Return the [x, y] coordinate for the center point of the cell that contains the specified text.  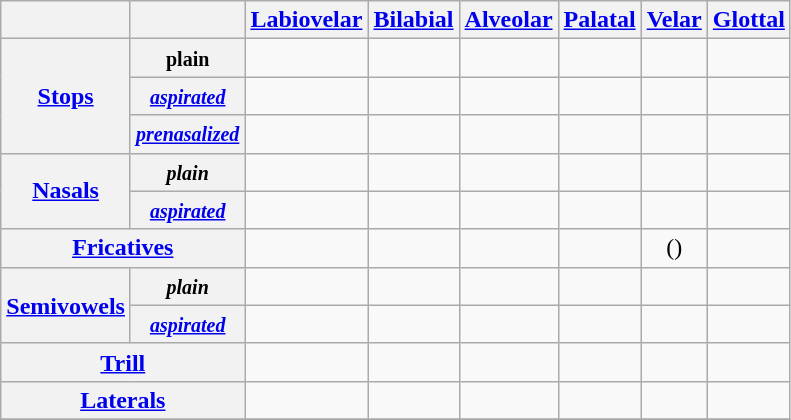
Palatal [600, 20]
() [674, 248]
Stops [66, 96]
Trill [123, 362]
prenasalized [187, 134]
Bilabial [414, 20]
Velar [674, 20]
Glottal [748, 20]
Laterals [123, 400]
Alveolar [508, 20]
Fricatives [123, 248]
Semivowels [66, 305]
Labiovelar [306, 20]
Nasals [66, 191]
